Detect which cell encompasses the target text, then output its (X, Y) center coordinate. 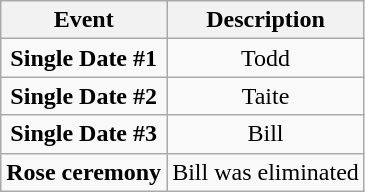
Taite (266, 96)
Single Date #1 (84, 58)
Description (266, 20)
Rose ceremony (84, 172)
Single Date #2 (84, 96)
Todd (266, 58)
Event (84, 20)
Bill was eliminated (266, 172)
Single Date #3 (84, 134)
Bill (266, 134)
